Output the [X, Y] coordinate of the center of the cell containing the given text.  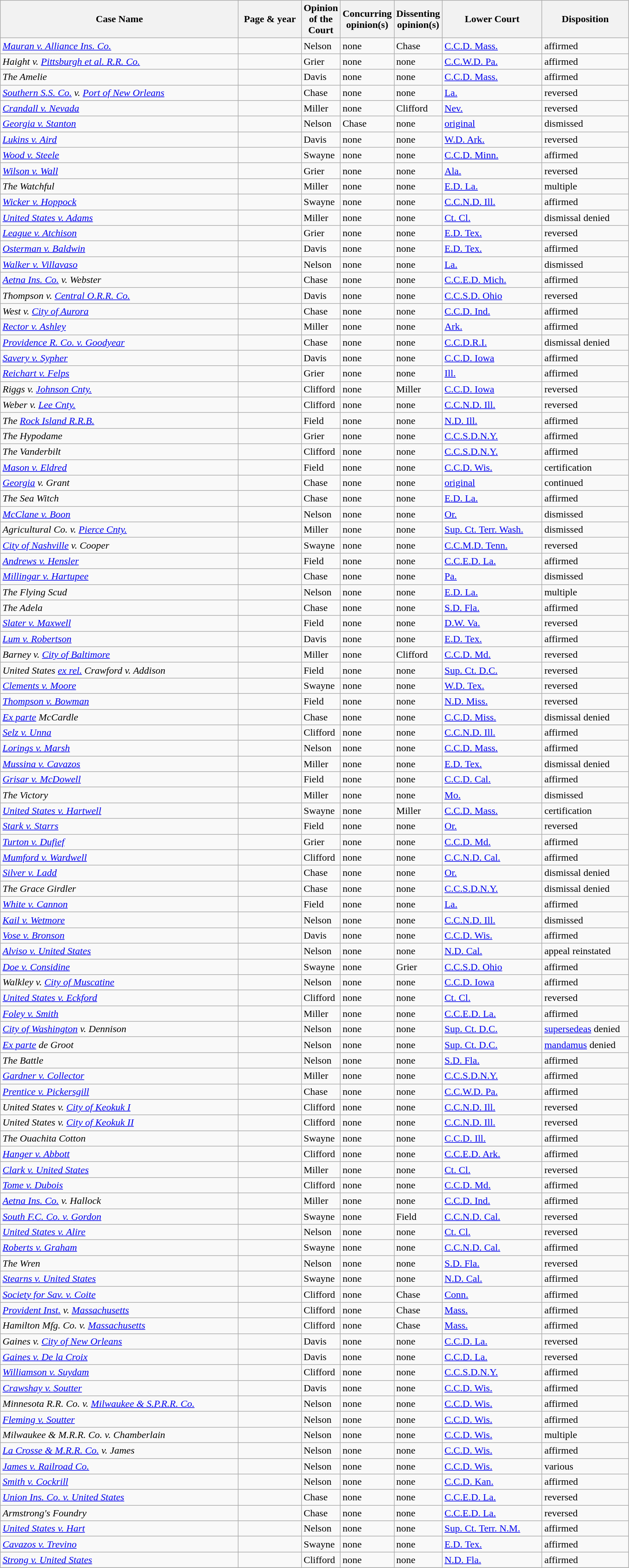
Strong v. United States [120, 1560]
Clark v. United States [120, 1169]
United States v. Hartwell [120, 811]
Walker v. Villavaso [120, 264]
Prentice v. Pickersgill [120, 1092]
The Battle [120, 1060]
C.C.M.D. Tenn. [492, 545]
Case Name [120, 19]
Armstrong's Foundry [120, 1513]
City of Nashville v. Cooper [120, 545]
Aetna Ins. Co. v. Webster [120, 280]
White v. Cannon [120, 904]
Mumford v. Wardwell [120, 857]
Kail v. Wetmore [120, 920]
Hamilton Mfg. Co. v. Massachusetts [120, 1326]
The Hypodame [120, 436]
Ark. [492, 327]
C.C.D. Ill. [492, 1138]
N.D. Miss. [492, 701]
Disposition [585, 19]
Stark v. Starrs [120, 826]
Conn. [492, 1295]
mandamus denied [585, 1045]
United States v. Alire [120, 1232]
Agricultural Co. v. Pierce Cnty. [120, 530]
The Watchful [120, 186]
South F.C. Co. v. Gordon [120, 1217]
D.W. Va. [492, 623]
Lukins v. Aird [120, 139]
Ex parte de Groot [120, 1045]
Wicker v. Hoppock [120, 202]
Tome v. Dubois [120, 1185]
Society for Sav. v. Coite [120, 1295]
Providence R. Co. v. Goodyear [120, 342]
C.C.D. Minn. [492, 155]
The Amelie [120, 77]
Osterman v. Baldwin [120, 249]
Barney v. City of Baltimore [120, 654]
The Wren [120, 1263]
The Rock Island R.R.B. [120, 420]
Nev. [492, 108]
Opinion of the Court [320, 19]
Provident Inst. v. Massachusetts [120, 1310]
Southern S.S. Co. v. Port of New Orleans [120, 93]
Rector v. Ashley [120, 327]
Minnesota R.R. Co. v. Milwaukee & S.P.R.R. Co. [120, 1404]
Reichart v. Felps [120, 374]
Weber v. Lee Cnty. [120, 405]
Lum v. Robertson [120, 639]
supersedeas denied [585, 1029]
Gaines v. City of New Orleans [120, 1341]
Union Ins. Co. v. United States [120, 1497]
Wood v. Steele [120, 155]
Ill. [492, 374]
Georgia v. Grant [120, 483]
Riggs v. Johnson Cnty. [120, 389]
United States v. City of Keokuk I [120, 1107]
Walkley v. City of Muscatine [120, 982]
C.C.D. Kan. [492, 1482]
Slater v. Maxwell [120, 623]
Dissenting opinion(s) [418, 19]
The Adela [120, 608]
Williamson v. Suydam [120, 1372]
Foley v. Smith [120, 1014]
Haight v. Pittsburgh et al. R.R. Co. [120, 62]
W.D. Tex. [492, 686]
Clements v. Moore [120, 686]
Ala. [492, 171]
The Flying Scud [120, 592]
Crandall v. Nevada [120, 108]
Sup. Ct. Terr. N.M. [492, 1529]
James v. Railroad Co. [120, 1466]
The Grace Girdler [120, 889]
Lower Court [492, 19]
Cavazos v. Trevino [120, 1544]
The Vanderbilt [120, 451]
United States v. Eckford [120, 998]
C.C.E.D. Mich. [492, 280]
Roberts v. Graham [120, 1248]
Hanger v. Abbott [120, 1154]
United States v. Hart [120, 1529]
City of Washington v. Dennison [120, 1029]
various [585, 1466]
Pa. [492, 577]
Ex parte McCardle [120, 717]
Silver v. Ladd [120, 873]
Selz v. Unna [120, 733]
Smith v. Cockrill [120, 1482]
C.C.E.D. Ark. [492, 1154]
Thompson v. Central O.R.R. Co. [120, 296]
appeal reinstated [585, 951]
La Crosse & M.R.R. Co. v. James [120, 1450]
Doe v. Considine [120, 966]
Thompson v. Bowman [120, 701]
Fleming v. Soutter [120, 1419]
Millingar v. Hartupee [120, 577]
continued [585, 483]
Page & year [270, 19]
United States v. City of Keokuk II [120, 1123]
Mussina v. Cavazos [120, 764]
Lorings v. Marsh [120, 748]
United States v. Adams [120, 218]
C.C.D.R.I. [492, 342]
Sup. Ct. Terr. Wash. [492, 530]
Alviso v. United States [120, 951]
Gaines v. De la Croix [120, 1357]
Milwaukee & M.R.R. Co. v. Chamberlain [120, 1435]
Stearns v. United States [120, 1279]
Andrews v. Hensler [120, 561]
W.D. Ark. [492, 139]
West v. City of Aurora [120, 311]
Gardner v. Collector [120, 1076]
Grisar v. McDowell [120, 779]
Mauran v. Alliance Ins. Co. [120, 46]
League v. Atchison [120, 233]
N.D. Ill. [492, 420]
Wilson v. Wall [120, 171]
Concurring opinion(s) [367, 19]
Vose v. Bronson [120, 935]
C.C.D. Miss. [492, 717]
United States ex rel. Crawford v. Addison [120, 670]
N.D. Fla. [492, 1560]
Turton v. Dufief [120, 842]
The Victory [120, 795]
Mo. [492, 795]
McClane v. Boon [120, 514]
The Sea Witch [120, 499]
The Ouachita Cotton [120, 1138]
C.C.D. Cal. [492, 779]
Crawshay v. Soutter [120, 1388]
Georgia v. Stanton [120, 124]
Mason v. Eldred [120, 467]
Savery v. Sypher [120, 358]
Aetna Ins. Co. v. Hallock [120, 1201]
